Search for the cell housing the specified text and yield its (X, Y) center coordinate. 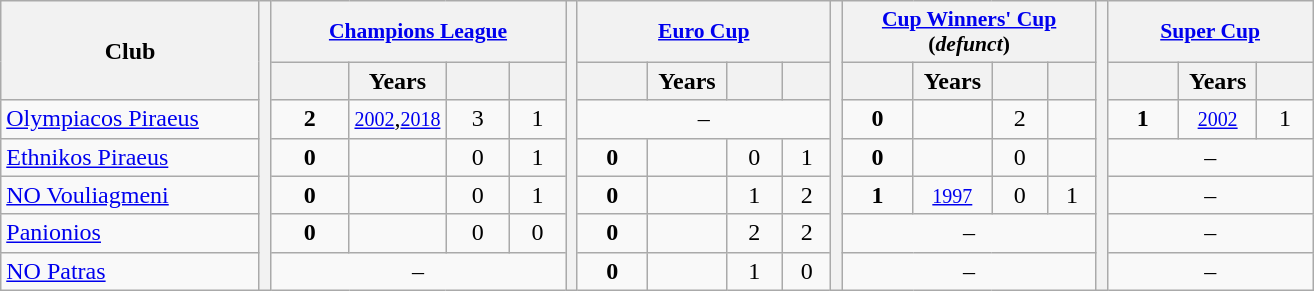
NO Vouliagmeni (130, 195)
Champions League (418, 32)
Club (130, 50)
1997 (952, 195)
NO Patras (130, 271)
Euro Cup (704, 32)
2002 (1218, 119)
Cup Winners' Cup (defunct) (969, 32)
Olympiacos Piraeus (130, 119)
Super Cup (1210, 32)
Ethnikos Piraeus (130, 157)
Panionios (130, 233)
2002,2018 (398, 119)
3 (478, 119)
